Capture the cell that displays the provided text and extract its [X, Y] central coordinate. 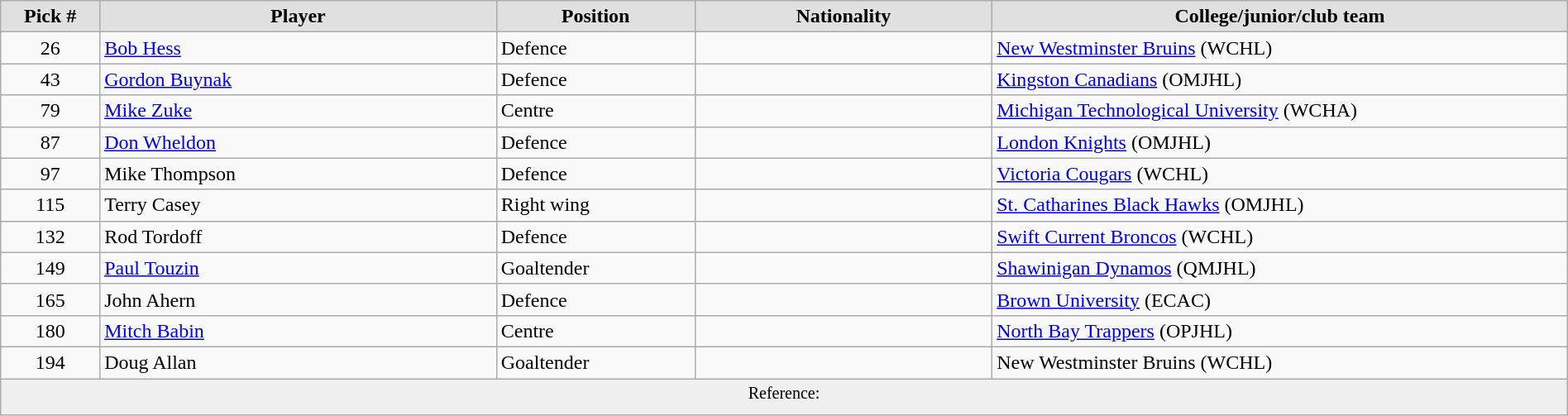
149 [50, 268]
Mitch Babin [299, 331]
Reference: [784, 397]
Player [299, 17]
132 [50, 237]
Brown University (ECAC) [1280, 299]
London Knights (OMJHL) [1280, 142]
Right wing [595, 205]
97 [50, 174]
79 [50, 111]
North Bay Trappers (OPJHL) [1280, 331]
John Ahern [299, 299]
Mike Zuke [299, 111]
St. Catharines Black Hawks (OMJHL) [1280, 205]
43 [50, 79]
165 [50, 299]
Shawinigan Dynamos (QMJHL) [1280, 268]
87 [50, 142]
Terry Casey [299, 205]
Michigan Technological University (WCHA) [1280, 111]
26 [50, 48]
Swift Current Broncos (WCHL) [1280, 237]
Position [595, 17]
Paul Touzin [299, 268]
Bob Hess [299, 48]
Nationality [844, 17]
180 [50, 331]
Don Wheldon [299, 142]
Pick # [50, 17]
Rod Tordoff [299, 237]
Mike Thompson [299, 174]
Gordon Buynak [299, 79]
Doug Allan [299, 362]
Kingston Canadians (OMJHL) [1280, 79]
115 [50, 205]
College/junior/club team [1280, 17]
194 [50, 362]
Victoria Cougars (WCHL) [1280, 174]
